Extract the (x, y) coordinate from the center of the cell holding the provided text.  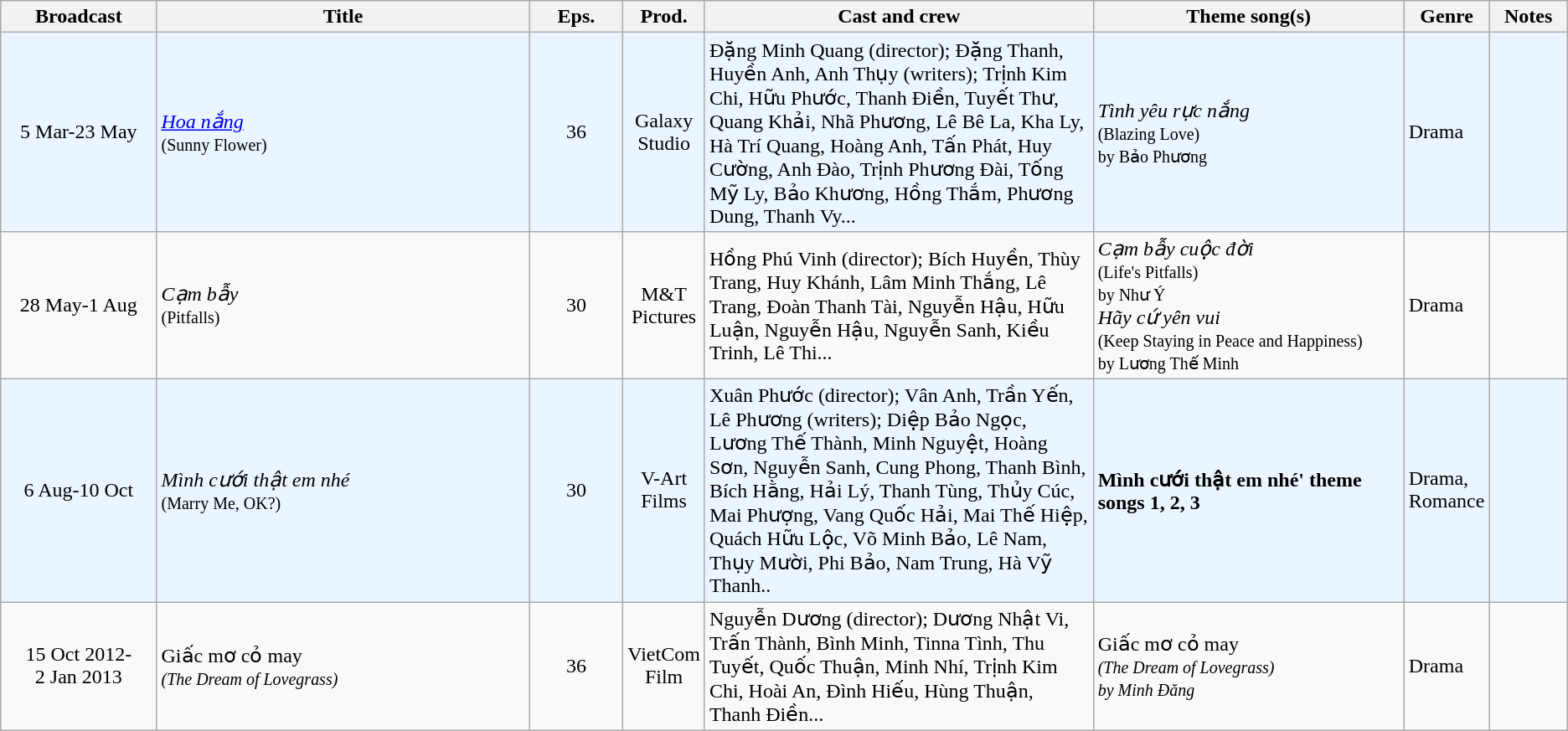
Hoa nắng (Sunny Flower) (343, 132)
Tình yêu rực nắng(Blazing Love)by Bảo Phương (1248, 132)
Cạm bẫy cuộc đời(Life's Pitfalls)by Như ÝHãy cứ yên vui(Keep Staying in Peace and Happiness)by Lương Thế Minh (1248, 305)
28 May-1 Aug (79, 305)
Theme song(s) (1248, 17)
Cast and crew (899, 17)
Giấc mơ cỏ may (The Dream of Lovegrass) (343, 666)
Broadcast (79, 17)
Cạm bẫy (Pitfalls) (343, 305)
6 Aug-10 Oct (79, 490)
Genre (1447, 17)
M&T Pictures (664, 305)
Galaxy Studio (664, 132)
Eps. (576, 17)
15 Oct 2012-2 Jan 2013 (79, 666)
Mình cưới thật em nhé (Marry Me, OK?) (343, 490)
5 Mar-23 May (79, 132)
Giấc mơ cỏ may (The Dream of Lovegrass)by Minh Đăng (1248, 666)
Notes (1528, 17)
Title (343, 17)
Prod. (664, 17)
Mình cưới thật em nhé' theme songs 1, 2, 3 (1248, 490)
VietCom Film (664, 666)
V-Art Films (664, 490)
Drama, Romance (1447, 490)
